For the text-containing cell, return its midpoint in [x, y] coordinate format. 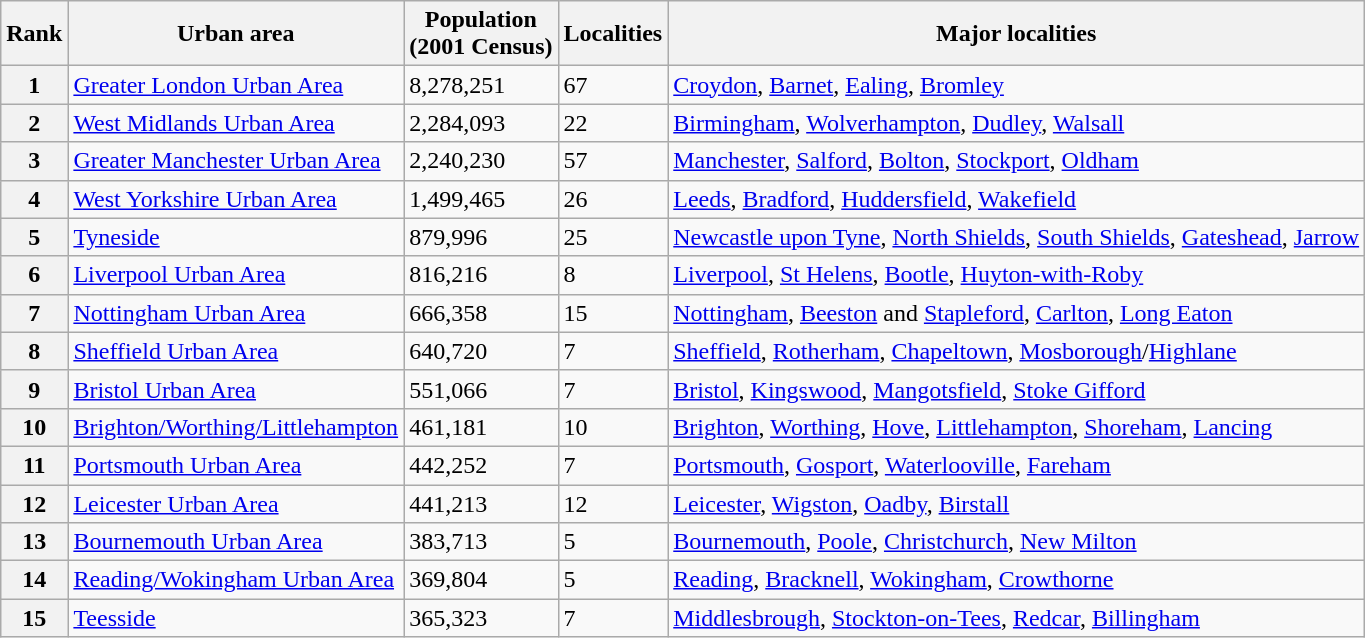
Portsmouth Urban Area [236, 465]
West Midlands Urban Area [236, 123]
Reading, Bracknell, Wokingham, Crowthorne [1016, 580]
666,358 [481, 313]
Croydon, Barnet, Ealing, Bromley [1016, 85]
West Yorkshire Urban Area [236, 199]
6 [34, 275]
365,323 [481, 618]
Localities [613, 34]
Portsmouth, Gosport, Waterlooville, Fareham [1016, 465]
Teesside [236, 618]
2 [34, 123]
3 [34, 161]
Rank [34, 34]
Sheffield, Rotherham, Chapeltown, Mosborough/Highlane [1016, 351]
441,213 [481, 503]
11 [34, 465]
Brighton, Worthing, Hove, Littlehampton, Shoreham, Lancing [1016, 427]
Birmingham, Wolverhampton, Dudley, Walsall [1016, 123]
Leicester Urban Area [236, 503]
14 [34, 580]
369,804 [481, 580]
57 [613, 161]
Leicester, Wigston, Oadby, Birstall [1016, 503]
Liverpool Urban Area [236, 275]
1,499,465 [481, 199]
Nottingham Urban Area [236, 313]
640,720 [481, 351]
879,996 [481, 237]
Nottingham, Beeston and Stapleford, Carlton, Long Eaton [1016, 313]
67 [613, 85]
Bristol, Kingswood, Mangotsfield, Stoke Gifford [1016, 389]
26 [613, 199]
Tyneside [236, 237]
Greater Manchester Urban Area [236, 161]
Bournemouth Urban Area [236, 542]
8,278,251 [481, 85]
1 [34, 85]
442,252 [481, 465]
Bournemouth, Poole, Christchurch, New Milton [1016, 542]
2,284,093 [481, 123]
Urban area [236, 34]
22 [613, 123]
Manchester, Salford, Bolton, Stockport, Oldham [1016, 161]
Reading/Wokingham Urban Area [236, 580]
13 [34, 542]
Sheffield Urban Area [236, 351]
Major localities [1016, 34]
Newcastle upon Tyne, North Shields, South Shields, Gateshead, Jarrow [1016, 237]
816,216 [481, 275]
9 [34, 389]
2,240,230 [481, 161]
Bristol Urban Area [236, 389]
25 [613, 237]
Liverpool, St Helens, Bootle, Huyton-with-Roby [1016, 275]
Population(2001 Census) [481, 34]
Middlesbrough, Stockton-on-Tees, Redcar, Billingham [1016, 618]
383,713 [481, 542]
551,066 [481, 389]
Brighton/Worthing/Littlehampton [236, 427]
Greater London Urban Area [236, 85]
Leeds, Bradford, Huddersfield, Wakefield [1016, 199]
461,181 [481, 427]
4 [34, 199]
